For the text-containing cell, return its midpoint in [X, Y] coordinate format. 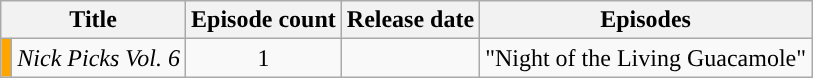
Episodes [646, 20]
1 [264, 58]
Nick Picks Vol. 6 [99, 58]
Episode count [264, 20]
Title [94, 20]
Release date [410, 20]
"Night of the Living Guacamole" [646, 58]
